Capture the cell that displays the provided text and extract its [x, y] central coordinate. 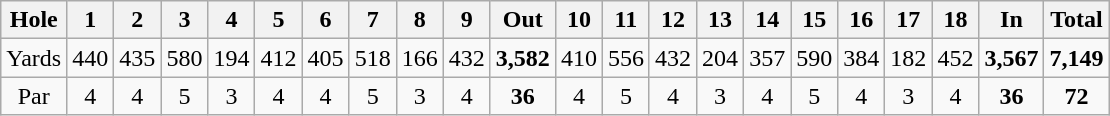
590 [814, 58]
357 [768, 58]
556 [626, 58]
9 [466, 20]
412 [278, 58]
518 [372, 58]
12 [672, 20]
194 [232, 58]
204 [720, 58]
384 [862, 58]
Yards [34, 58]
2 [138, 20]
3,582 [522, 58]
7,149 [1076, 58]
8 [420, 20]
Out [522, 20]
Par [34, 96]
6 [326, 20]
166 [420, 58]
435 [138, 58]
3,567 [1012, 58]
72 [1076, 96]
10 [578, 20]
410 [578, 58]
In [1012, 20]
580 [184, 58]
182 [908, 58]
7 [372, 20]
Hole [34, 20]
13 [720, 20]
14 [768, 20]
Total [1076, 20]
440 [90, 58]
452 [956, 58]
18 [956, 20]
16 [862, 20]
15 [814, 20]
17 [908, 20]
405 [326, 58]
11 [626, 20]
1 [90, 20]
